From the cell containing the given text, extract its center point as (x, y) coordinate. 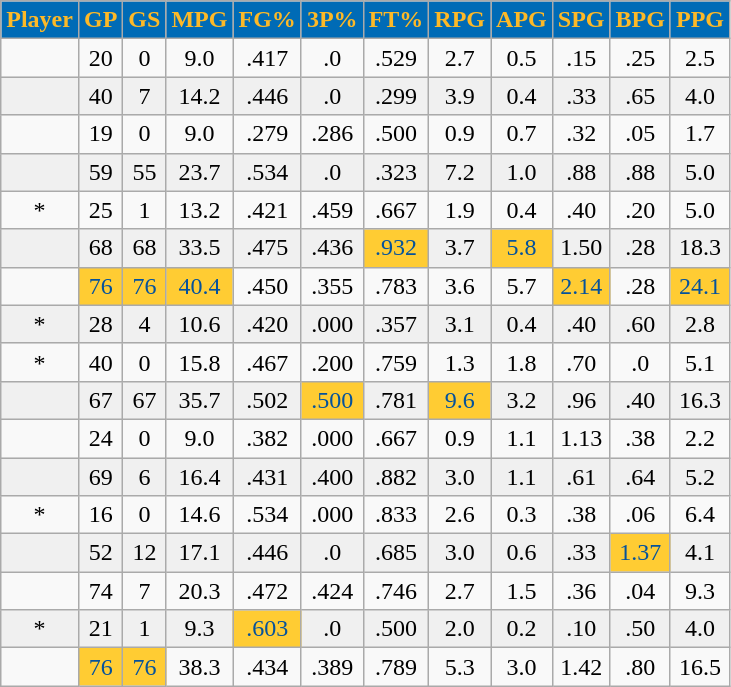
13.2 (200, 210)
16.3 (700, 400)
.32 (581, 134)
GP (100, 20)
14.6 (200, 515)
0.3 (522, 515)
.96 (581, 400)
55 (144, 172)
18.3 (700, 248)
20 (100, 58)
.789 (396, 667)
5.1 (700, 362)
.436 (332, 248)
.299 (396, 96)
APG (522, 20)
.400 (332, 477)
.389 (332, 667)
.759 (396, 362)
23.7 (200, 172)
.746 (396, 591)
.36 (581, 591)
16.5 (700, 667)
.882 (396, 477)
40.4 (200, 286)
.382 (267, 438)
0.7 (522, 134)
.833 (396, 515)
.420 (267, 324)
.61 (581, 477)
.932 (396, 248)
35.7 (200, 400)
6.4 (700, 515)
.355 (332, 286)
.475 (267, 248)
Player (40, 20)
9.6 (460, 400)
1.37 (640, 553)
52 (100, 553)
5.7 (522, 286)
0.5 (522, 58)
RPG (460, 20)
1.8 (522, 362)
7.2 (460, 172)
0.2 (522, 629)
.65 (640, 96)
.502 (267, 400)
.783 (396, 286)
FT% (396, 20)
.50 (640, 629)
.05 (640, 134)
.781 (396, 400)
59 (100, 172)
.431 (267, 477)
6 (144, 477)
GS (144, 20)
3.9 (460, 96)
25 (100, 210)
3.1 (460, 324)
12 (144, 553)
BPG (640, 20)
1.3 (460, 362)
FG% (267, 20)
1.0 (522, 172)
17.1 (200, 553)
1.7 (700, 134)
.424 (332, 591)
2.6 (460, 515)
.80 (640, 667)
.450 (267, 286)
4.1 (700, 553)
.459 (332, 210)
.434 (267, 667)
20.3 (200, 591)
3P% (332, 20)
.323 (396, 172)
PPG (700, 20)
.60 (640, 324)
19 (100, 134)
MPG (200, 20)
.685 (396, 553)
SPG (581, 20)
2.14 (581, 286)
1.50 (581, 248)
24 (100, 438)
0.6 (522, 553)
2.8 (700, 324)
2.0 (460, 629)
21 (100, 629)
69 (100, 477)
5.3 (460, 667)
24.1 (700, 286)
38.3 (200, 667)
.25 (640, 58)
.467 (267, 362)
15.8 (200, 362)
.279 (267, 134)
.20 (640, 210)
.472 (267, 591)
.64 (640, 477)
.200 (332, 362)
.603 (267, 629)
3.2 (522, 400)
16 (100, 515)
33.5 (200, 248)
.15 (581, 58)
16.4 (200, 477)
.286 (332, 134)
5.8 (522, 248)
1.9 (460, 210)
1.13 (581, 438)
14.2 (200, 96)
.421 (267, 210)
.529 (396, 58)
.06 (640, 515)
.04 (640, 591)
28 (100, 324)
1.5 (522, 591)
.417 (267, 58)
74 (100, 591)
10.6 (200, 324)
.70 (581, 362)
3.7 (460, 248)
.357 (396, 324)
2.2 (700, 438)
.10 (581, 629)
2.5 (700, 58)
5.2 (700, 477)
3.6 (460, 286)
1.42 (581, 667)
4 (144, 324)
